Output the [x, y] coordinate of the center of the cell containing the given text.  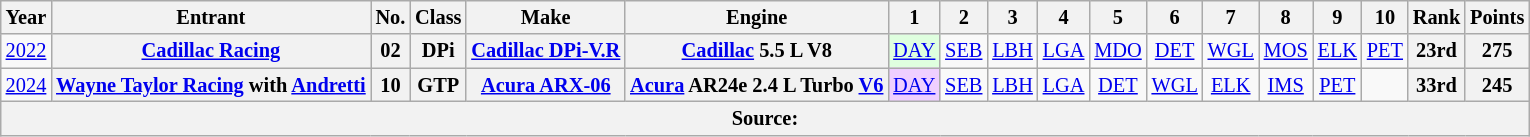
Rank [1436, 17]
No. [391, 17]
GTP [438, 85]
23rd [1436, 51]
Wayne Taylor Racing with Andretti [210, 85]
2 [964, 17]
Engine [756, 17]
6 [1175, 17]
275 [1497, 51]
3 [1012, 17]
Source: [765, 118]
02 [391, 51]
4 [1064, 17]
Acura AR24e 2.4 L Turbo V6 [756, 85]
Cadillac Racing [210, 51]
8 [1286, 17]
Entrant [210, 17]
1 [914, 17]
MOS [1286, 51]
Class [438, 17]
Points [1497, 17]
245 [1497, 85]
9 [1338, 17]
Make [546, 17]
7 [1231, 17]
DPi [438, 51]
Acura ARX-06 [546, 85]
5 [1118, 17]
2024 [26, 85]
MDO [1118, 51]
IMS [1286, 85]
33rd [1436, 85]
Cadillac 5.5 L V8 [756, 51]
2022 [26, 51]
Year [26, 17]
Cadillac DPi-V.R [546, 51]
